Determine the [x, y] coordinate at the center of the cell enclosing the given text.  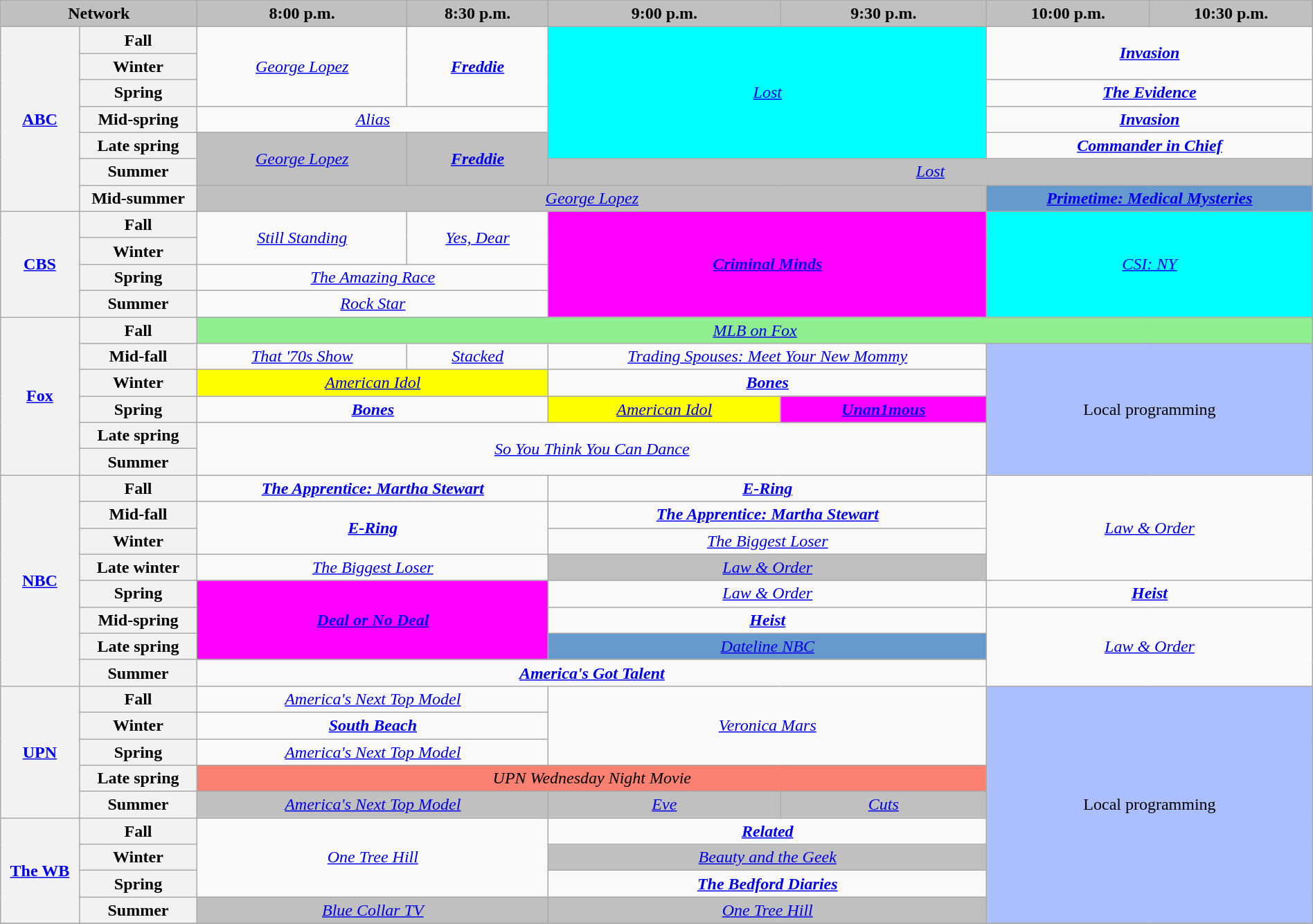
10:00 p.m. [1068, 14]
UPN Wednesday Night Movie [592, 779]
Primetime: Medical Mysteries [1150, 198]
Cuts [884, 805]
Yes, Dear [477, 238]
CSI: NY [1150, 264]
Fox [40, 396]
Rock Star [373, 303]
Criminal Minds [767, 264]
Network [99, 14]
UPN [40, 752]
Beauty and the Geek [767, 858]
Dateline NBC [767, 646]
America's Got Talent [592, 673]
Mid-summer [139, 198]
Blue Collar TV [373, 910]
8:30 p.m. [477, 14]
Alias [373, 119]
ABC [40, 119]
The Amazing Race [373, 277]
Deal or No Deal [373, 620]
That '70s Show [302, 357]
9:30 p.m. [884, 14]
Veronica Mars [767, 725]
Late winter [139, 567]
Eve [665, 805]
Commander in Chief [1150, 145]
Stacked [477, 357]
8:00 p.m. [302, 14]
Unan1mous [884, 409]
So You Think You Can Dance [592, 449]
10:30 p.m. [1231, 14]
NBC [40, 580]
9:00 p.m. [665, 14]
CBS [40, 264]
The WB [40, 871]
MLB on Fox [755, 330]
Related [767, 831]
The Evidence [1150, 93]
The Bedford Diaries [767, 884]
Still Standing [302, 238]
Trading Spouses: Meet Your New Mommy [767, 357]
South Beach [373, 725]
